For the text-containing cell, return its midpoint in (X, Y) coordinate format. 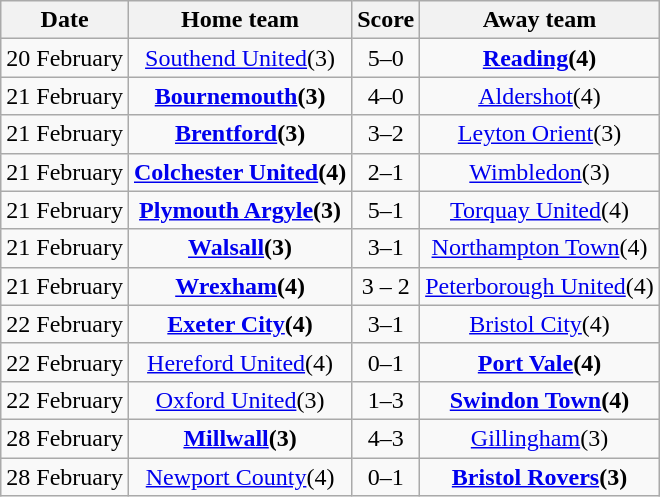
Peterborough United(4) (540, 286)
Newport County(4) (240, 477)
Bristol Rovers(3) (540, 477)
Away team (540, 20)
5–0 (386, 58)
Leyton Orient(3) (540, 134)
Wrexham(4) (240, 286)
3–2 (386, 134)
Exeter City(4) (240, 324)
Bristol City(4) (540, 324)
Oxford United(3) (240, 400)
Bournemouth(3) (240, 96)
Millwall(3) (240, 438)
20 February (65, 58)
2–1 (386, 172)
Swindon Town(4) (540, 400)
Plymouth Argyle(3) (240, 210)
3 – 2 (386, 286)
Gillingham(3) (540, 438)
4–3 (386, 438)
4–0 (386, 96)
Port Vale(4) (540, 362)
5–1 (386, 210)
Wimbledon(3) (540, 172)
Reading(4) (540, 58)
Southend United(3) (240, 58)
Torquay United(4) (540, 210)
Home team (240, 20)
Date (65, 20)
Northampton Town(4) (540, 248)
Brentford(3) (240, 134)
Hereford United(4) (240, 362)
Colchester United(4) (240, 172)
1–3 (386, 400)
Walsall(3) (240, 248)
Score (386, 20)
Aldershot(4) (540, 96)
